Determine the [X, Y] coordinate at the center of the cell enclosing the given text.  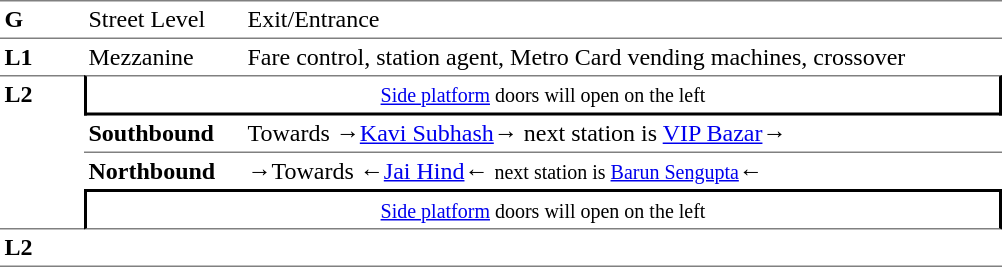
Southbound [164, 135]
L1 [42, 57]
Exit/Entrance [622, 20]
Street Level [164, 20]
L2 [42, 152]
Towards →Kavi Subhash→ next station is VIP Bazar→ [622, 135]
→Towards ←Jai Hind← next station is Barun Sengupta← [622, 171]
Mezzanine [164, 57]
G [42, 20]
Fare control, station agent, Metro Card vending machines, crossover [622, 57]
Northbound [164, 171]
